Extract the (X, Y) coordinate from the center of the cell holding the provided text.  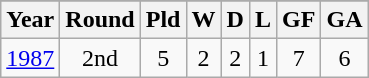
6 (344, 58)
5 (163, 58)
L (262, 20)
Round (100, 20)
1987 (30, 58)
1 (262, 58)
D (235, 20)
GF (299, 20)
GA (344, 20)
2nd (100, 58)
W (204, 20)
7 (299, 58)
Pld (163, 20)
Year (30, 20)
